Determine the (X, Y) coordinate at the center of the cell enclosing the given text.  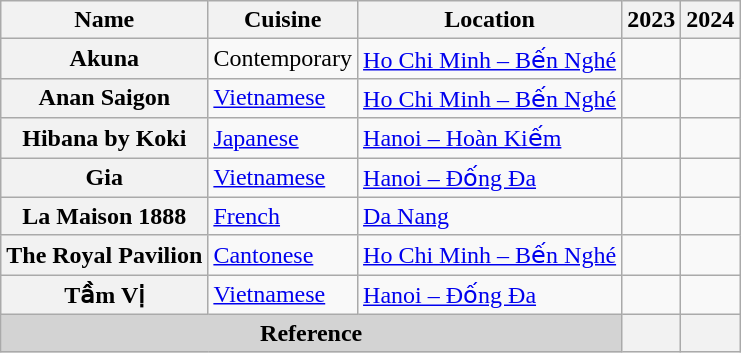
Location (490, 20)
Contemporary (283, 59)
French (283, 216)
Cantonese (283, 255)
Akuna (104, 59)
Hibana by Koki (104, 138)
Japanese (283, 138)
Reference (312, 333)
2024 (710, 20)
La Maison 1888 (104, 216)
Tầm Vị (104, 295)
Anan Saigon (104, 98)
Cuisine (283, 20)
Da Nang (490, 216)
2023 (652, 20)
Gia (104, 178)
Hanoi – Hoàn Kiếm (490, 138)
The Royal Pavilion (104, 255)
Name (104, 20)
